Find where the given text appears and provide that cell's center as (x, y) coordinate. 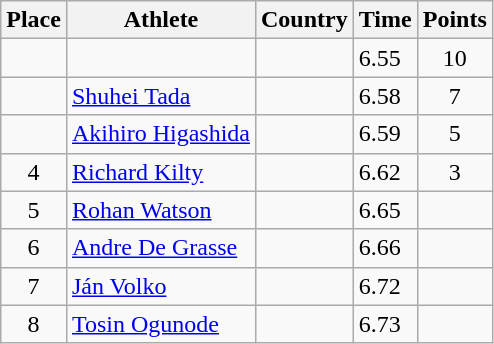
6.59 (385, 134)
Akihiro Higashida (160, 134)
Country (304, 20)
Place (34, 20)
6.58 (385, 96)
8 (34, 324)
6.65 (385, 210)
Points (454, 20)
6.55 (385, 58)
Andre De Grasse (160, 248)
3 (454, 172)
Tosin Ogunode (160, 324)
6 (34, 248)
6.72 (385, 286)
Rohan Watson (160, 210)
6.66 (385, 248)
10 (454, 58)
Ján Volko (160, 286)
Time (385, 20)
6.62 (385, 172)
Richard Kilty (160, 172)
6.73 (385, 324)
Athlete (160, 20)
Shuhei Tada (160, 96)
4 (34, 172)
